Pinpoint the cell where the given text exists, returning its [x, y] midpoint coordinate. 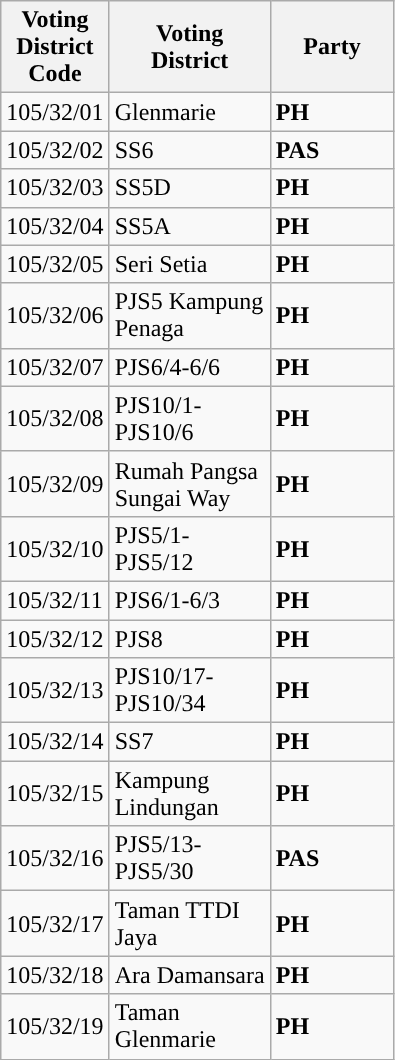
SS7 [190, 742]
105/32/14 [55, 742]
PJS10/17-PJS10/34 [190, 690]
Seri Setia [190, 264]
105/32/03 [55, 188]
SS6 [190, 150]
105/32/10 [55, 548]
SS5A [190, 226]
105/32/09 [55, 484]
Party [332, 47]
105/32/05 [55, 264]
105/32/02 [55, 150]
PJS8 [190, 639]
Kampung Lindungan [190, 794]
105/32/15 [55, 794]
Ara Damansara [190, 975]
Voting District [190, 47]
Glenmarie [190, 112]
Taman Glenmarie [190, 1026]
105/32/04 [55, 226]
105/32/18 [55, 975]
105/32/01 [55, 112]
PJS5/1-PJS5/12 [190, 548]
Voting District Code [55, 47]
Taman TTDI Jaya [190, 924]
PJS6/1-6/3 [190, 600]
PJS6/4-6/6 [190, 367]
105/32/12 [55, 639]
105/32/11 [55, 600]
105/32/08 [55, 418]
105/32/17 [55, 924]
SS5D [190, 188]
Rumah Pangsa Sungai Way [190, 484]
105/32/06 [55, 316]
PJS5 Kampung Penaga [190, 316]
PJS10/1-PJS10/6 [190, 418]
105/32/07 [55, 367]
105/32/19 [55, 1026]
105/32/16 [55, 858]
105/32/13 [55, 690]
PJS5/13-PJS5/30 [190, 858]
